Detect which cell encompasses the target text, then output its [X, Y] center coordinate. 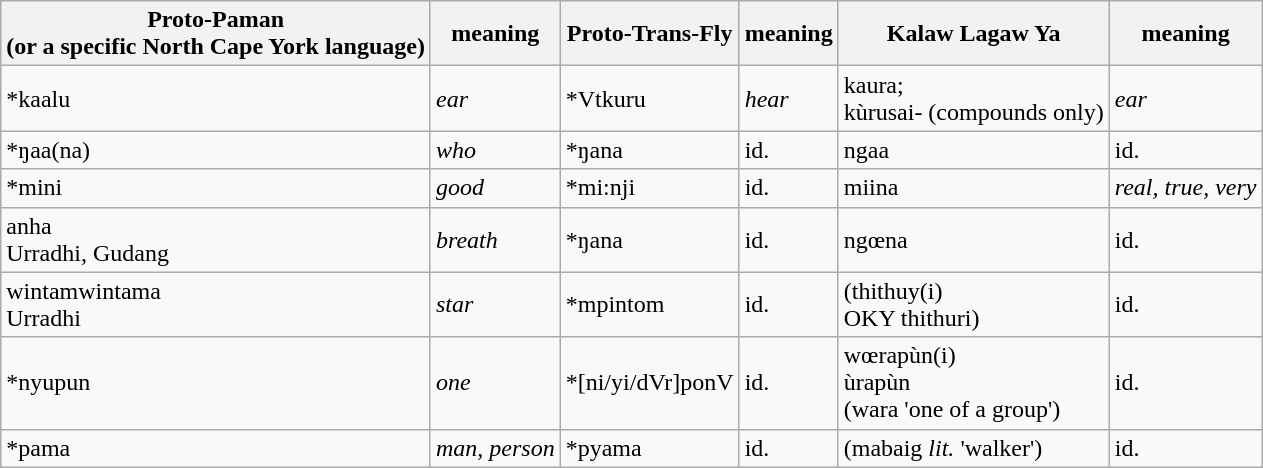
*nyupun [216, 383]
who [495, 150]
miina [974, 188]
wintamwintama Urradhi [216, 304]
*pama [216, 448]
wœrapùn(i) ùrapùn (wara 'one of a group') [974, 383]
*mi:nji [650, 188]
kaura; kùrusai- (compounds only) [974, 98]
Kalaw Lagaw Ya [974, 34]
Proto-Trans-Fly [650, 34]
*mini [216, 188]
ngaa [974, 150]
*[ni/yi/dVr]ponV [650, 383]
one [495, 383]
real, true, very [1186, 188]
hear [788, 98]
(thithuy(i) OKY thithuri) [974, 304]
breath [495, 240]
*Vtkuru [650, 98]
(mabaig lit. 'walker') [974, 448]
*mpintom [650, 304]
*kaalu [216, 98]
anha Urradhi, Gudang [216, 240]
man, person [495, 448]
star [495, 304]
ngœna [974, 240]
*pyama [650, 448]
Proto-Paman (or a specific North Cape York language) [216, 34]
*ŋaa(na) [216, 150]
good [495, 188]
